Extract the (x, y) coordinate from the center of the cell holding the provided text.  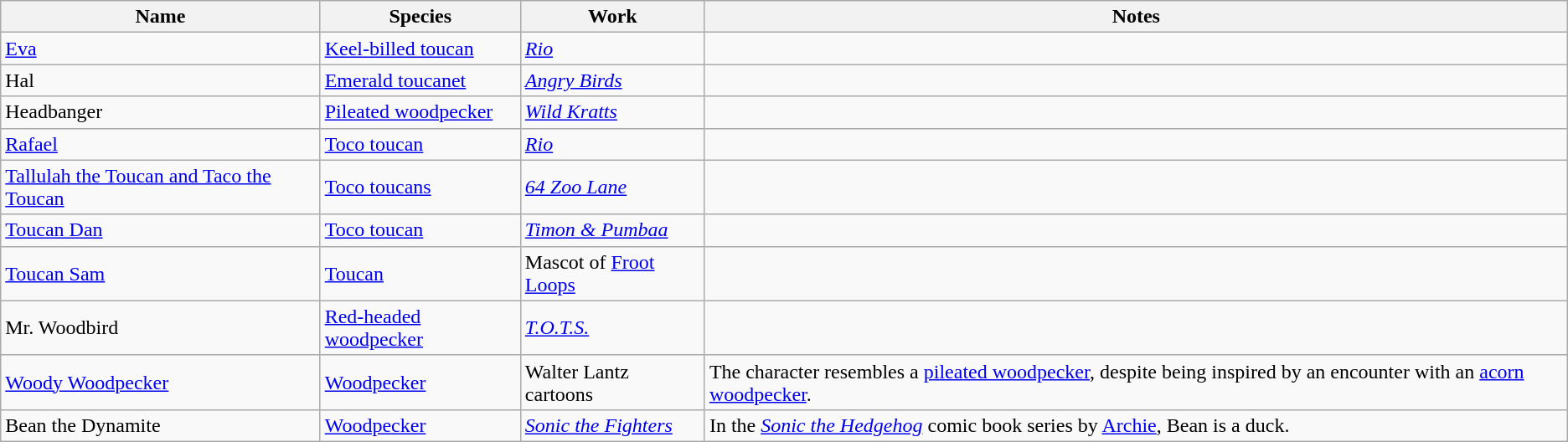
Work (612, 17)
Walter Lantz cartoons (612, 382)
Keel-billed toucan (420, 49)
Species (420, 17)
Hal (161, 80)
Toucan Dan (161, 230)
The character resembles a pileated woodpecker, despite being inspired by an encounter with an acorn woodpecker. (1136, 382)
Toco toucans (420, 188)
Notes (1136, 17)
Headbanger (161, 112)
Red-headed woodpecker (420, 328)
64 Zoo Lane (612, 188)
Wild Kratts (612, 112)
Angry Birds (612, 80)
Sonic the Fighters (612, 425)
Emerald toucanet (420, 80)
Rafael (161, 144)
Eva (161, 49)
Mr. Woodbird (161, 328)
Toucan Sam (161, 273)
Pileated woodpecker (420, 112)
In the Sonic the Hedgehog comic book series by Archie, Bean is a duck. (1136, 425)
T.O.T.S. (612, 328)
Tallulah the Toucan and Taco the Toucan (161, 188)
Name (161, 17)
Timon & Pumbaa (612, 230)
Woody Woodpecker (161, 382)
Bean the Dynamite (161, 425)
Mascot of Froot Loops (612, 273)
Toucan (420, 273)
